For the text-containing cell, return its midpoint in (X, Y) coordinate format. 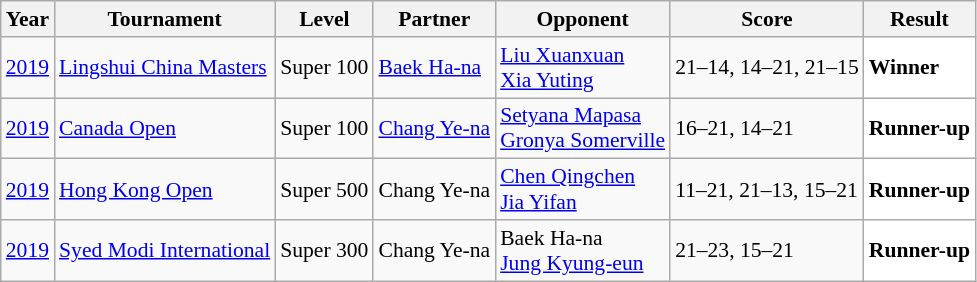
11–21, 21–13, 15–21 (767, 190)
Level (324, 19)
16–21, 14–21 (767, 128)
Chen Qingchen Jia Yifan (582, 190)
Baek Ha-na Jung Kyung-eun (582, 250)
Setyana Mapasa Gronya Somerville (582, 128)
21–14, 14–21, 21–15 (767, 68)
Liu Xuanxuan Xia Yuting (582, 68)
Baek Ha-na (434, 68)
21–23, 15–21 (767, 250)
Canada Open (164, 128)
Super 500 (324, 190)
Winner (920, 68)
Partner (434, 19)
Score (767, 19)
Syed Modi International (164, 250)
Opponent (582, 19)
Year (28, 19)
Super 300 (324, 250)
Tournament (164, 19)
Result (920, 19)
Lingshui China Masters (164, 68)
Hong Kong Open (164, 190)
